Capture the cell that displays the provided text and extract its (x, y) central coordinate. 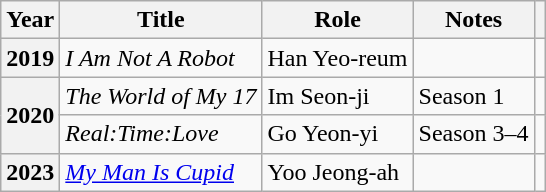
The World of My 17 (161, 96)
I Am Not A Robot (161, 58)
Han Yeo-reum (338, 58)
2023 (30, 172)
Im Seon-ji (338, 96)
2019 (30, 58)
2020 (30, 115)
Title (161, 20)
Yoo Jeong-ah (338, 172)
Season 1 (474, 96)
My Man Is Cupid (161, 172)
Real:Time:Love (161, 134)
Year (30, 20)
Season 3–4 (474, 134)
Go Yeon-yi (338, 134)
Role (338, 20)
Notes (474, 20)
